Detect which cell encompasses the target text, then output its (x, y) center coordinate. 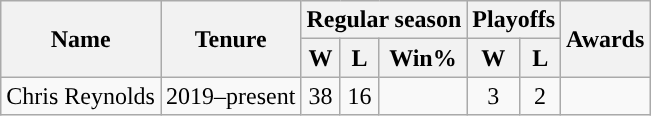
2019–present (230, 96)
Chris Reynolds (81, 96)
Name (81, 39)
2 (540, 96)
38 (320, 96)
Awards (606, 39)
Tenure (230, 39)
Playoffs (514, 20)
3 (494, 96)
Regular season (384, 20)
16 (360, 96)
Win% (423, 58)
